Capture the cell that displays the provided text and extract its (X, Y) central coordinate. 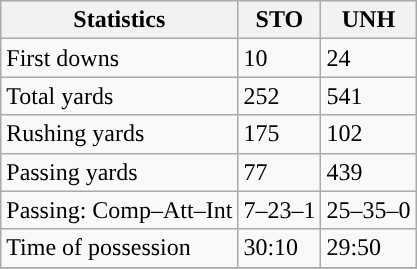
Passing: Comp–Att–Int (120, 210)
175 (280, 134)
Passing yards (120, 172)
102 (368, 134)
30:10 (280, 248)
29:50 (368, 248)
252 (280, 96)
77 (280, 172)
439 (368, 172)
541 (368, 96)
UNH (368, 20)
24 (368, 58)
First downs (120, 58)
Time of possession (120, 248)
10 (280, 58)
Statistics (120, 20)
7–23–1 (280, 210)
Total yards (120, 96)
Rushing yards (120, 134)
STO (280, 20)
25–35–0 (368, 210)
